Determine the (x, y) coordinate at the center of the cell enclosing the given text.  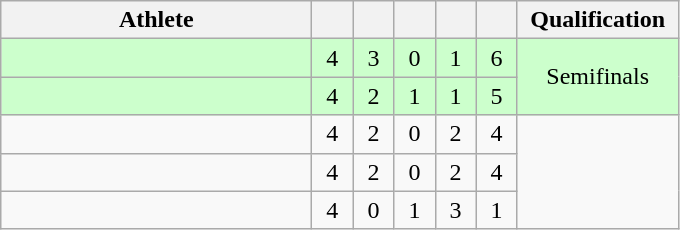
Qualification (598, 20)
Semifinals (598, 77)
Athlete (156, 20)
6 (496, 58)
5 (496, 96)
